For the text-containing cell, return its midpoint in (x, y) coordinate format. 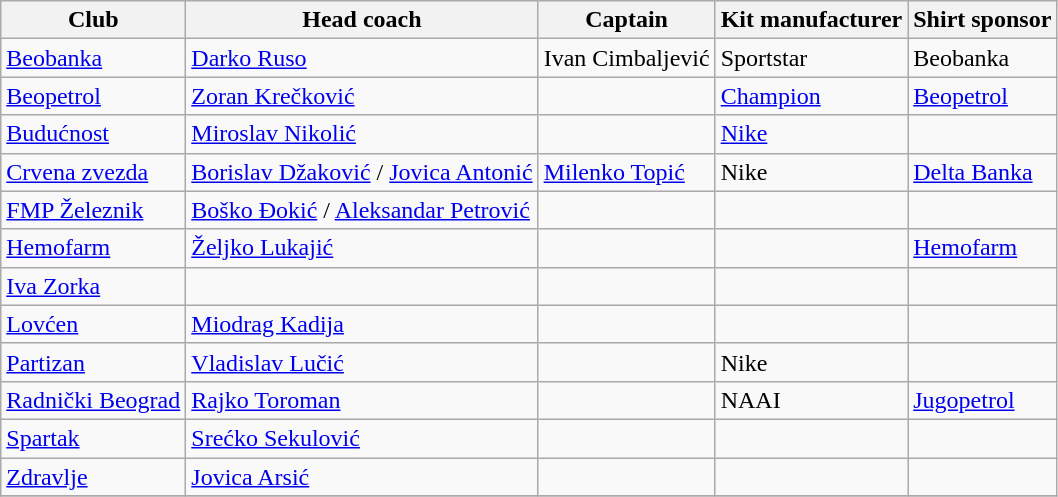
Jugopetrol (982, 400)
Delta Banka (982, 172)
Srećko Sekulović (362, 438)
Borislav Džaković / Jovica Antonić (362, 172)
Miodrag Kadija (362, 324)
Milenko Topić (626, 172)
Kit manufacturer (812, 20)
Budućnost (94, 134)
Sportstar (812, 58)
Ivan Cimbaljević (626, 58)
Champion (812, 96)
Head coach (362, 20)
Rajko Toroman (362, 400)
FMP Železnik (94, 210)
Club (94, 20)
Darko Ruso (362, 58)
Vladislav Lučić (362, 362)
Željko Lukajić (362, 248)
Partizan (94, 362)
Crvena zvezda (94, 172)
Shirt sponsor (982, 20)
Miroslav Nikolić (362, 134)
Jovica Arsić (362, 477)
Boško Đokić / Aleksandar Petrović (362, 210)
Radnički Beograd (94, 400)
Captain (626, 20)
Iva Zorka (94, 286)
NAAI (812, 400)
Lovćen (94, 324)
Spartak (94, 438)
Zoran Krečković (362, 96)
Zdravlje (94, 477)
